Determine the (X, Y) coordinate at the center of the cell enclosing the given text.  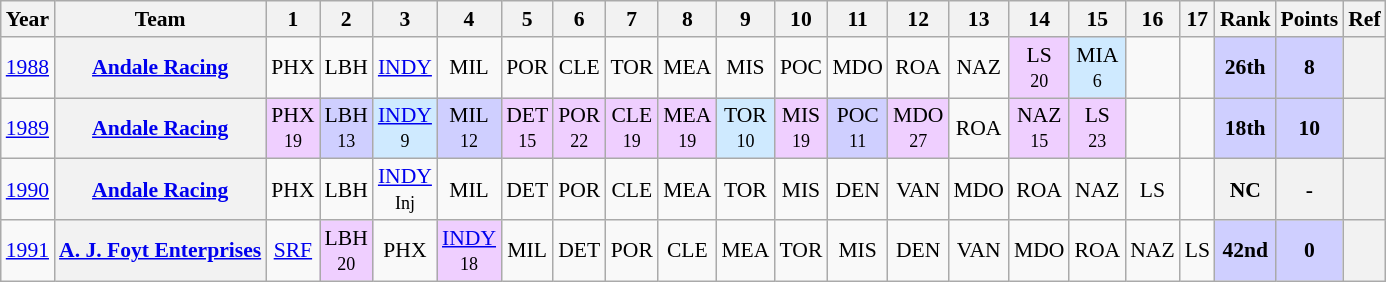
0 (1309, 250)
3 (405, 19)
NAZ15 (1040, 128)
2 (346, 19)
LS23 (1097, 128)
MDO27 (918, 128)
PHX19 (292, 128)
POC11 (858, 128)
9 (745, 19)
7 (632, 19)
18th (1246, 128)
42nd (1246, 250)
4 (469, 19)
MEA19 (687, 128)
MIS19 (800, 128)
Ref (1364, 19)
Rank (1246, 19)
DET15 (527, 128)
13 (978, 19)
POC (800, 68)
14 (1040, 19)
- (1309, 190)
1990 (28, 190)
TOR10 (745, 128)
Team (160, 19)
26th (1246, 68)
12 (918, 19)
LS20 (1040, 68)
A. J. Foyt Enterprises (160, 250)
1989 (28, 128)
MIA6 (1097, 68)
15 (1097, 19)
5 (527, 19)
1991 (28, 250)
CLE19 (632, 128)
POR22 (579, 128)
INDYInj (405, 190)
6 (579, 19)
1 (292, 19)
MIL12 (469, 128)
SRF (292, 250)
INDY18 (469, 250)
INDY (405, 68)
1988 (28, 68)
17 (1198, 19)
INDY9 (405, 128)
16 (1152, 19)
11 (858, 19)
LBH20 (346, 250)
LBH13 (346, 128)
NC (1246, 190)
Year (28, 19)
Points (1309, 19)
